Find where the given text appears and provide that cell's center as [X, Y] coordinate. 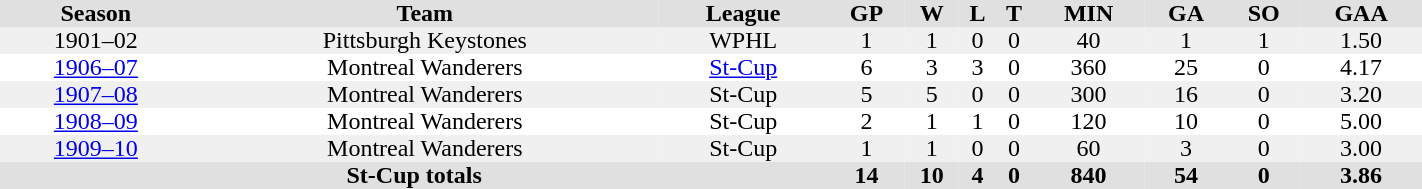
1901–02 [96, 40]
1.50 [1361, 40]
1907–08 [96, 94]
Team [425, 14]
GP [866, 14]
League [743, 14]
1908–09 [96, 122]
Season [96, 14]
54 [1186, 176]
6 [866, 68]
3.20 [1361, 94]
5.00 [1361, 122]
L [978, 14]
360 [1088, 68]
3.00 [1361, 148]
T [1014, 14]
W [932, 14]
GA [1186, 14]
Pittsburgh Keystones [425, 40]
16 [1186, 94]
WPHL [743, 40]
SO [1264, 14]
25 [1186, 68]
3.86 [1361, 176]
120 [1088, 122]
1909–10 [96, 148]
1906–07 [96, 68]
4.17 [1361, 68]
60 [1088, 148]
MIN [1088, 14]
40 [1088, 40]
14 [866, 176]
St-Cup totals [414, 176]
840 [1088, 176]
GAA [1361, 14]
4 [978, 176]
2 [866, 122]
300 [1088, 94]
